Return the (X, Y) coordinate for the center point of the cell that contains the specified text.  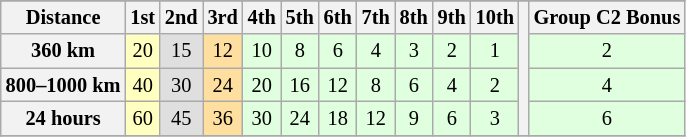
9th (452, 17)
Group C2 Bonus (608, 17)
7th (376, 17)
18 (338, 118)
16 (300, 85)
45 (182, 118)
360 km (64, 51)
15 (182, 51)
2nd (182, 17)
36 (223, 118)
3rd (223, 17)
800–1000 km (64, 85)
5th (300, 17)
10th (495, 17)
9 (414, 118)
8th (414, 17)
40 (142, 85)
1 (495, 51)
60 (142, 118)
1st (142, 17)
24 hours (64, 118)
4th (262, 17)
6th (338, 17)
10 (262, 51)
Distance (64, 17)
